Locate the cell with the specified text and output its (x, y) center coordinate. 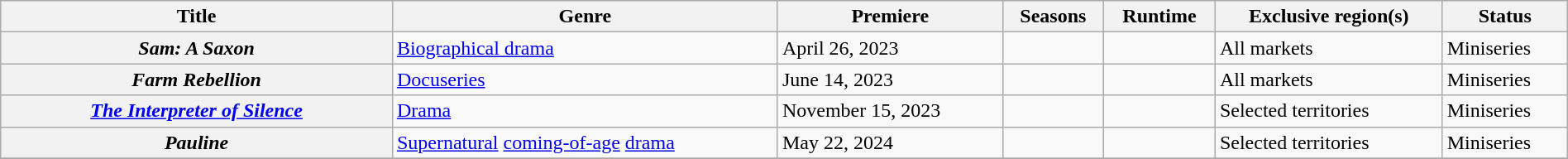
April 26, 2023 (890, 48)
Seasons (1053, 17)
Premiere (890, 17)
June 14, 2023 (890, 79)
Docuseries (585, 79)
Supernatural coming-of-age drama (585, 142)
Sam: A Saxon (197, 48)
The Interpreter of Silence (197, 111)
Runtime (1159, 17)
May 22, 2024 (890, 142)
Title (197, 17)
Biographical drama (585, 48)
November 15, 2023 (890, 111)
Status (1505, 17)
Pauline (197, 142)
Exclusive region(s) (1328, 17)
Farm Rebellion (197, 79)
Genre (585, 17)
Drama (585, 111)
